Return the [x, y] coordinate for the center point of the cell that contains the specified text.  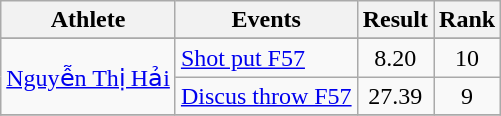
27.39 [395, 96]
Shot put F57 [266, 58]
8.20 [395, 58]
Discus throw F57 [266, 96]
Events [266, 20]
Athlete [88, 20]
10 [468, 58]
9 [468, 96]
Nguyễn Thị Hải [88, 77]
Rank [468, 20]
Result [395, 20]
